Return the [X, Y] coordinate for the center point of the cell that contains the specified text.  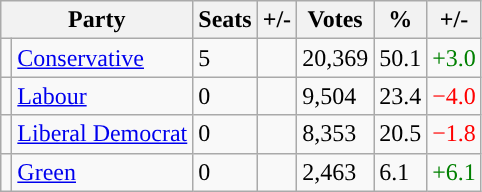
20.5 [400, 134]
−1.8 [454, 134]
% [400, 20]
23.4 [400, 96]
5 [225, 58]
Green [102, 172]
+3.0 [454, 58]
−4.0 [454, 96]
Party [97, 20]
+6.1 [454, 172]
50.1 [400, 58]
6.1 [400, 172]
Votes [336, 20]
9,504 [336, 96]
2,463 [336, 172]
8,353 [336, 134]
Liberal Democrat [102, 134]
20,369 [336, 58]
Labour [102, 96]
Seats [225, 20]
Conservative [102, 58]
